Search for the cell housing the specified text and yield its (x, y) center coordinate. 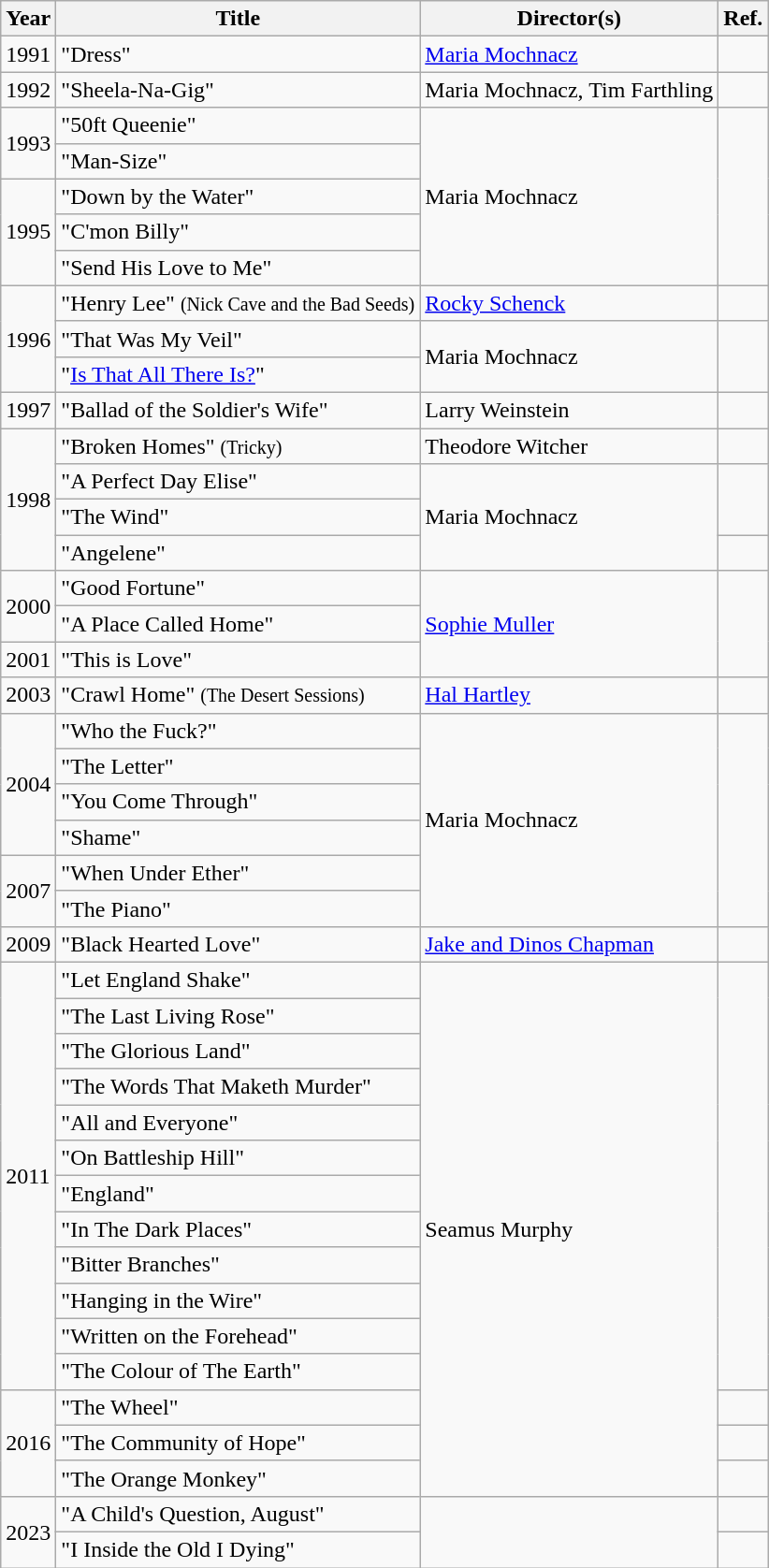
2023 (28, 1532)
Title (238, 19)
1995 (28, 232)
"Let England Shake" (238, 980)
"The Orange Monkey" (238, 1478)
"The Last Living Rose" (238, 1015)
2004 (28, 784)
"The Letter" (238, 766)
1992 (28, 90)
"Shame" (238, 837)
"That Was My Veil" (238, 339)
2000 (28, 606)
"A Perfect Day Elise" (238, 482)
"Angelene" (238, 553)
Maria Mochnacz, Tim Farthling (569, 90)
"The Words That Maketh Murder" (238, 1087)
Year (28, 19)
"England" (238, 1194)
"The Piano" (238, 908)
"Dress" (238, 54)
"Broken Homes" (Tricky) (238, 446)
2011 (28, 1175)
Sophie Muller (569, 624)
"The Colour of The Earth" (238, 1372)
"Henry Lee" (Nick Cave and the Bad Seeds) (238, 303)
2001 (28, 660)
"All and Everyone" (238, 1123)
1996 (28, 339)
"Sheela-Na-Gig" (238, 90)
"Bitter Branches" (238, 1265)
Theodore Witcher (569, 446)
Director(s) (569, 19)
"This is Love" (238, 660)
1993 (28, 143)
"Send His Love to Me" (238, 268)
"C'mon Billy" (238, 232)
2016 (28, 1443)
"Man-Size" (238, 161)
"Who the Fuck?" (238, 731)
"Down by the Water" (238, 196)
Rocky Schenck (569, 303)
"Crawl Home" (The Desert Sessions) (238, 695)
"A Place Called Home" (238, 624)
2003 (28, 695)
"Hanging in the Wire" (238, 1300)
"50ft Queenie" (238, 125)
"Good Fortune" (238, 588)
"I Inside the Old I Dying" (238, 1549)
Larry Weinstein (569, 410)
"In The Dark Places" (238, 1229)
"Ballad of the Soldier's Wife" (238, 410)
1991 (28, 54)
"On Battleship Hill" (238, 1158)
1997 (28, 410)
"Is That All There Is?" (238, 374)
"The Community of Hope" (238, 1443)
"The Glorious Land" (238, 1052)
"You Come Through" (238, 802)
2007 (28, 891)
"Black Hearted Love" (238, 944)
"The Wheel" (238, 1407)
Jake and Dinos Chapman (569, 944)
Seamus Murphy (569, 1229)
"A Child's Question, August" (238, 1514)
"The Wind" (238, 517)
"Written on the Forehead" (238, 1336)
2009 (28, 944)
"When Under Ether" (238, 873)
Hal Hartley (569, 695)
Ref. (743, 19)
1998 (28, 500)
